Find where the given text appears and provide that cell's center as (x, y) coordinate. 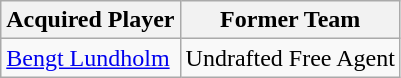
Undrafted Free Agent (290, 58)
Former Team (290, 20)
Acquired Player (90, 20)
Bengt Lundholm (90, 58)
